Provide the [x, y] coordinate of the cell's center where the given text is located.  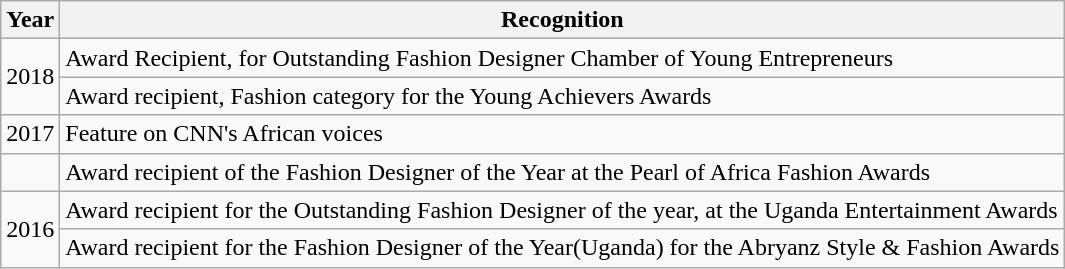
Year [30, 20]
2016 [30, 229]
2018 [30, 77]
Award recipient for the Outstanding Fashion Designer of the year, at the Uganda Entertainment Awards [562, 210]
Award recipient, Fashion category for the Young Achievers Awards [562, 96]
2017 [30, 134]
Feature on CNN's African voices [562, 134]
Award Recipient, for Outstanding Fashion Designer Chamber of Young Entrepreneurs [562, 58]
Award recipient for the Fashion Designer of the Year(Uganda) for the Abryanz Style & Fashion Awards [562, 248]
Award recipient of the Fashion Designer of the Year at the Pearl of Africa Fashion Awards [562, 172]
Recognition [562, 20]
